Extract the [x, y] coordinate from the center of the cell holding the provided text.  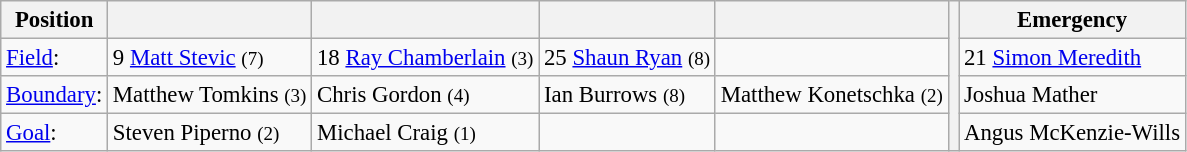
Boundary: [54, 95]
Ian Burrows (8) [628, 95]
Position [54, 20]
21 Simon Meredith [1072, 58]
Emergency [1072, 20]
18 Ray Chamberlain (3) [426, 58]
Angus McKenzie-Wills [1072, 133]
9 Matt Stevic (7) [210, 58]
Matthew Tomkins (3) [210, 95]
Chris Gordon (4) [426, 95]
Goal: [54, 133]
Michael Craig (1) [426, 133]
25 Shaun Ryan (8) [628, 58]
Steven Piperno (2) [210, 133]
Joshua Mather [1072, 95]
Field: [54, 58]
Matthew Konetschka (2) [832, 95]
